Detect which cell encompasses the target text, then output its (X, Y) center coordinate. 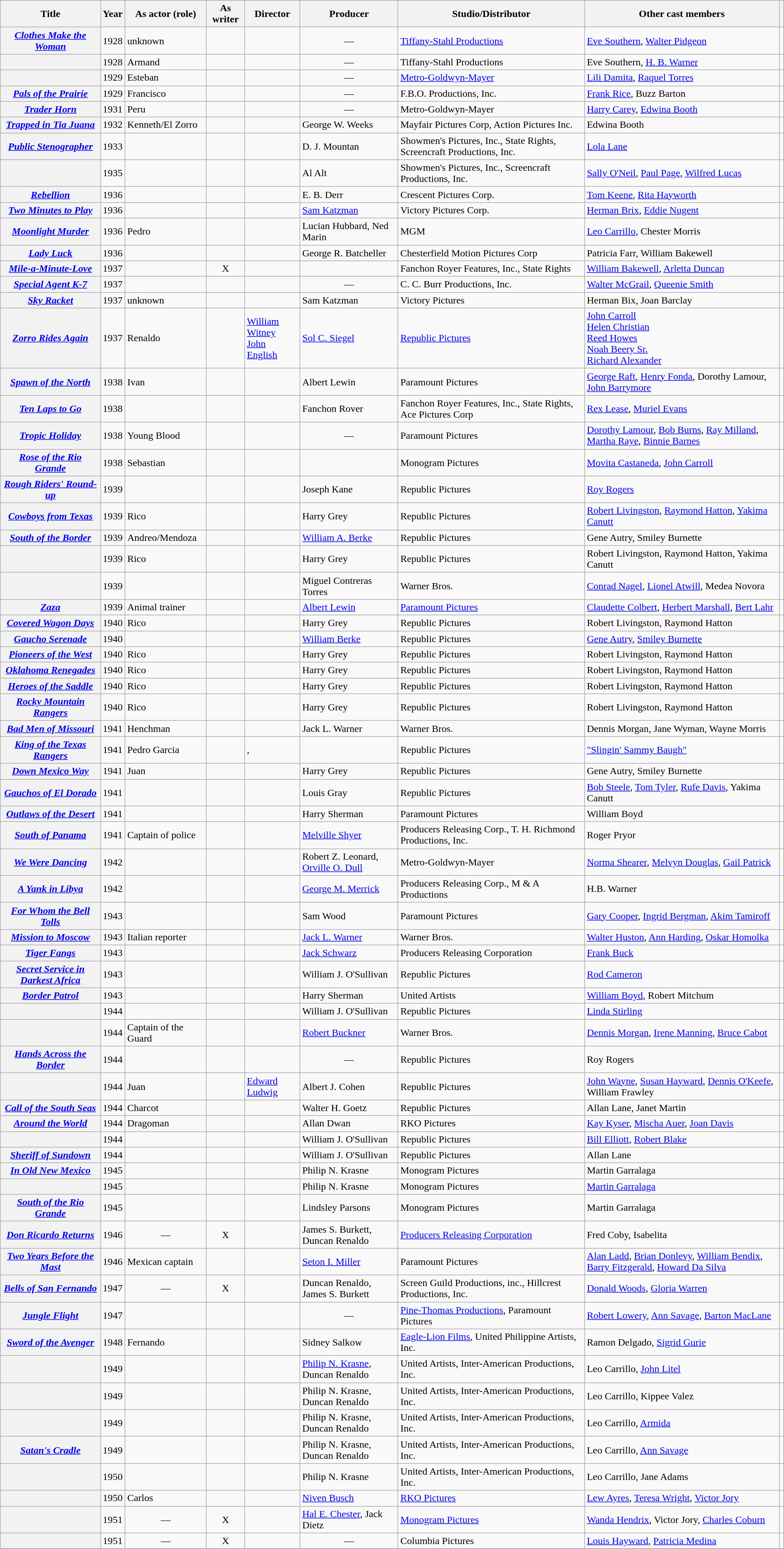
Captain of police (165, 835)
Fernando (165, 1342)
Pioneers of the West (50, 655)
Around the World (50, 1124)
Producer (349, 14)
E. B. Derr (349, 194)
F.B.O. Productions, Inc. (491, 93)
Fanchon Royer Features, Inc., State Rights (491, 269)
Title (50, 14)
Edward Ludwig (272, 1087)
Joseph Kane (349, 490)
We Were Dancing (50, 862)
Eve Southern, H. B. Warner (682, 62)
Tom Keene, Rita Hayworth (682, 194)
Wanda Hendrix, Victor Jory, Charles Coburn (682, 1519)
Victory Pictures Corp. (491, 210)
Chesterfield Motion Pictures Corp (491, 253)
Walter McGrail, Queenie Smith (682, 284)
Carlos (165, 1498)
Louis Gray (349, 792)
Trader Horn (50, 109)
Gary Cooper, Ingrid Bergman, Akim Tamiroff (682, 916)
Victory Pictures (491, 300)
Rebellion (50, 194)
Allan Lane, Janet Martin (682, 1108)
Pedro (165, 232)
Leo Carrillo, Ann Savage (682, 1450)
Lady Luck (50, 253)
Walter H. Goetz (349, 1108)
Frank Buck (682, 953)
1933 (112, 146)
Pine-Thomas Productions, Paramount Pictures (491, 1315)
Roger Pryor (682, 835)
William A. Berke (349, 538)
Lili Damita, Raquel Torres (682, 78)
Allan Dwan (349, 1124)
A Yank in Libya (50, 889)
Satan's Cradle (50, 1450)
Fanchon Royer Features, Inc., State Rights, Ace Pictures Corp (491, 409)
D. J. Mountan (349, 146)
Kay Kyser, Mischa Auer, Joan Davis (682, 1124)
Secret Service in Darkest Africa (50, 974)
Rocky Mountain Rangers (50, 707)
Duncan Renaldo, James S. Burkett (349, 1288)
Jack Schwarz (349, 953)
Bill Elliott, Robert Blake (682, 1139)
Albert J. Cohen (349, 1087)
Melville Shyer (349, 835)
Al Alt (349, 173)
1935 (112, 173)
Zaza (50, 607)
Ivan (165, 382)
Walter Huston, Ann Harding, Oskar Homolka (682, 937)
John Wayne, Susan Hayward, Dennis O'Keefe, William Frawley (682, 1087)
Bells of San Fernando (50, 1288)
William Boyd, Robert Mitchum (682, 996)
Dragoman (165, 1124)
Fanchon Rover (349, 409)
Louis Hayward, Patricia Medina (682, 1541)
Pals of the Prairie (50, 93)
Columbia Pictures (491, 1541)
Leo Carrillo, Kippee Valez (682, 1396)
Mile-a-Minute-Love (50, 269)
As writer (225, 14)
James S. Burkett, Duncan Renaldo (349, 1235)
Don Ricardo Returns (50, 1235)
Italian reporter (165, 937)
Claudette Colbert, Herbert Marshall, Bert Lahr (682, 607)
Sword of the Avenger (50, 1342)
Animal trainer (165, 607)
Pedro Garcia (165, 750)
Leo Carrillo, Chester Morris (682, 232)
Conrad Nagel, Lionel Atwill, Medea Novora (682, 586)
Rex Lease, Muriel Evans (682, 409)
Seton I. Miller (349, 1261)
Norma Shearer, Melvyn Douglas, Gail Patrick (682, 862)
Mexican captain (165, 1261)
Down Mexico Way (50, 771)
Leo Carrillo, Jane Adams (682, 1477)
Esteban (165, 78)
Cowboys from Texas (50, 516)
"Slingin' Sammy Baugh" (682, 750)
Rough Riders' Round-up (50, 490)
H.B. Warner (682, 889)
Herman Bix, Joan Barclay (682, 300)
Tiger Fangs (50, 953)
Armand (165, 62)
William Berke (349, 639)
Call of the South Seas (50, 1108)
George R. Batcheller (349, 253)
South of the Rio Grande (50, 1207)
United Artists (491, 996)
Mayfair Pictures Corp, Action Pictures Inc. (491, 125)
Fred Coby, Isabelita (682, 1235)
MGM (491, 232)
Robert Lowery, Ann Savage, Barton MacLane (682, 1315)
Zorro Rides Again (50, 338)
Niven Busch (349, 1498)
Lucian Hubbard, Ned Marin (349, 232)
Trapped in Tia Juana (50, 125)
Henchman (165, 729)
Covered Wagon Days (50, 623)
Eve Southern, Walter Pidgeon (682, 41)
Sky Racket (50, 300)
Charcot (165, 1108)
Robert Z. Leonard, Orville O. Dull (349, 862)
King of the Texas Rangers (50, 750)
Two Minutes to Play (50, 210)
Jungle Flight (50, 1315)
Clothes Make the Woman (50, 41)
Ten Laps to Go (50, 409)
As actor (role) (165, 14)
Sheriff of Sundown (50, 1155)
Renaldo (165, 338)
Alan Ladd, Brian Donlevy, William Bendix, Barry Fitzgerald, Howard Da Silva (682, 1261)
Moonlight Murder (50, 232)
For Whom the Bell Tolls (50, 916)
, (272, 750)
Outlaws of the Desert (50, 814)
Harry Carey, Edwina Booth (682, 109)
South of Panama (50, 835)
Mission to Moscow (50, 937)
Leo Carrillo, John Litel (682, 1370)
Screen Guild Productions, inc., Hillcrest Productions, Inc. (491, 1288)
Studio/Distributor (491, 14)
Linda Stirling (682, 1011)
Frank Rice, Buzz Barton (682, 93)
Patricia Farr, William Bakewell (682, 253)
Bob Steele, Tom Tyler, Rufe Davis, Yakima Canutt (682, 792)
Two Years Before the Mast (50, 1261)
Sally O'Neil, Paul Page, Wilfred Lucas (682, 173)
Special Agent K-7 (50, 284)
Sidney Salkow (349, 1342)
Allan Lane (682, 1155)
Hal E. Chester, Jack Dietz (349, 1519)
Peru (165, 109)
George Raft, Henry Fonda, Dorothy Lamour, John Barrymore (682, 382)
Young Blood (165, 436)
Leo Carrillo, Armida (682, 1423)
Kenneth/El Zorro (165, 125)
Crescent Pictures Corp. (491, 194)
South of the Border (50, 538)
George W. Weeks (349, 125)
Robert Buckner (349, 1033)
Edwina Booth (682, 125)
William Bakewell, Arletta Duncan (682, 269)
Oklahoma Renegades (50, 670)
Lindsley Parsons (349, 1207)
Spawn of the North (50, 382)
Sam Wood (349, 916)
Dennis Morgan, Irene Manning, Bruce Cabot (682, 1033)
Francisco (165, 93)
Gauchos of El Dorado (50, 792)
Eagle-Lion Films, United Philippine Artists, Inc. (491, 1342)
Public Stenographer (50, 146)
Border Patrol (50, 996)
In Old New Mexico (50, 1171)
Other cast members (682, 14)
Sebastian (165, 462)
1931 (112, 109)
Gaucho Serenade (50, 639)
Rod Cameron (682, 974)
Showmen's Pictures, Inc., State Rights, Screencraft Productions, Inc. (491, 146)
Lola Lane (682, 146)
Dorothy Lamour, Bob Burns, Ray Milland, Martha Raye, Binnie Barnes (682, 436)
George M. Merrick (349, 889)
Hands Across the Border (50, 1059)
Director (272, 14)
Ramon Delgado, Sigrid Gurie (682, 1342)
1932 (112, 125)
Dennis Morgan, Jane Wyman, Wayne Morris (682, 729)
Producers Releasing Corp., M & A Productions (491, 889)
Donald Woods, Gloria Warren (682, 1288)
Lew Ayres, Teresa Wright, Victor Jory (682, 1498)
Showmen's Pictures, Inc., Screencraft Productions, Inc. (491, 173)
1948 (112, 1342)
William WitneyJohn English (272, 338)
Captain of the Guard (165, 1033)
Producers Releasing Corp., T. H. Richmond Productions, Inc. (491, 835)
Movita Castaneda, John Carroll (682, 462)
Bad Men of Missouri (50, 729)
Andreo/Mendoza (165, 538)
Year (112, 14)
Tropic Holiday (50, 436)
Sol C. Siegel (349, 338)
C. C. Burr Productions, Inc. (491, 284)
William Boyd (682, 814)
Heroes of the Saddle (50, 686)
Miguel Contreras Torres (349, 586)
John CarrollHelen ChristianReed HowesNoah Beery Sr.Richard Alexander (682, 338)
Herman Brix, Eddie Nugent (682, 210)
Rose of the Rio Grande (50, 462)
